Output the (x, y) coordinate of the center of the cell containing the given text.  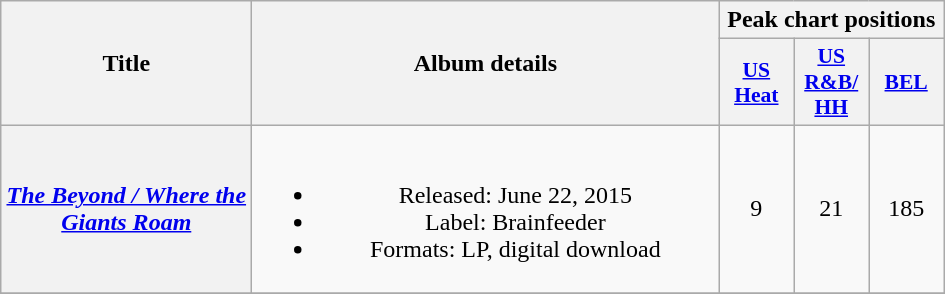
USR&B/HH (832, 82)
21 (832, 208)
185 (906, 208)
US Heat (756, 82)
Released: June 22, 2015Label: BrainfeederFormats: LP, digital download (486, 208)
Album details (486, 64)
Peak chart positions (832, 20)
9 (756, 208)
BEL (906, 82)
Title (126, 64)
The Beyond / Where the Giants Roam (126, 208)
